Extract the (X, Y) coordinate from the center of the cell holding the provided text.  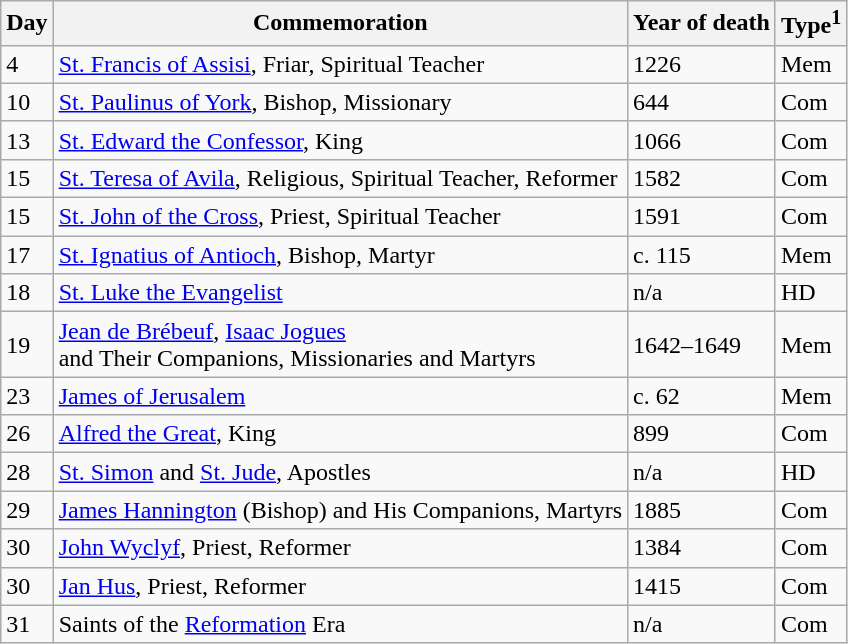
James Hannington (Bishop) and His Companions, Martyrs (340, 510)
c. 115 (702, 255)
St. John of the Cross, Priest, Spiritual Teacher (340, 217)
4 (27, 64)
26 (27, 434)
31 (27, 624)
c. 62 (702, 396)
St. Paulinus of York, Bishop, Missionary (340, 102)
John Wyclyf, Priest, Reformer (340, 548)
18 (27, 293)
St. Teresa of Avila, Religious, Spiritual Teacher, Reformer (340, 178)
29 (27, 510)
13 (27, 140)
Commemoration (340, 24)
Jan Hus, Priest, Reformer (340, 586)
St. Francis of Assisi, Friar, Spiritual Teacher (340, 64)
899 (702, 434)
1582 (702, 178)
St. Ignatius of Antioch, Bishop, Martyr (340, 255)
St. Simon and St. Jude, Apostles (340, 472)
St. Luke the Evangelist (340, 293)
Alfred the Great, King (340, 434)
1066 (702, 140)
1415 (702, 586)
19 (27, 344)
10 (27, 102)
Year of death (702, 24)
1226 (702, 64)
St. Edward the Confessor, King (340, 140)
644 (702, 102)
Day (27, 24)
23 (27, 396)
17 (27, 255)
1642–1649 (702, 344)
1384 (702, 548)
28 (27, 472)
1591 (702, 217)
1885 (702, 510)
Jean de Brébeuf, Isaac Joguesand Their Companions, Missionaries and Martyrs (340, 344)
Saints of the Reformation Era (340, 624)
Type1 (810, 24)
James of Jerusalem (340, 396)
